Pinpoint the cell where the given text exists, returning its [X, Y] midpoint coordinate. 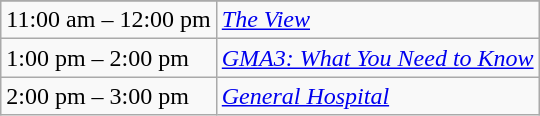
1:00 pm – 2:00 pm [109, 58]
2:00 pm – 3:00 pm [109, 96]
The View [378, 20]
GMA3: What You Need to Know [378, 58]
11:00 am – 12:00 pm [109, 20]
General Hospital [378, 96]
